Scan for the cell matching the given text and deliver its [X, Y] coordinate at center. 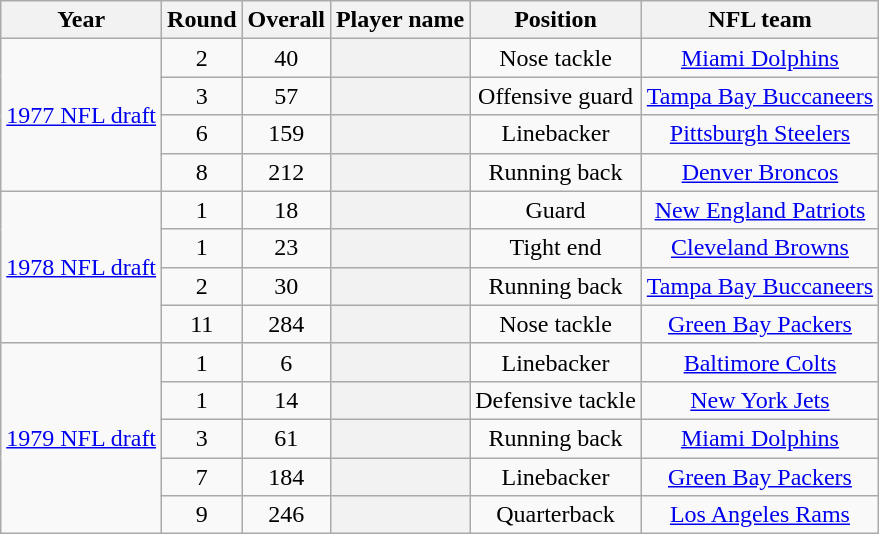
1977 NFL draft [82, 115]
Denver Broncos [760, 172]
Offensive guard [556, 96]
Round [202, 20]
Position [556, 20]
Player name [400, 20]
Defensive tackle [556, 400]
11 [202, 324]
Los Angeles Rams [760, 515]
Year [82, 20]
57 [286, 96]
Tight end [556, 248]
1978 NFL draft [82, 267]
8 [202, 172]
284 [286, 324]
159 [286, 134]
40 [286, 58]
Quarterback [556, 515]
Guard [556, 210]
246 [286, 515]
Cleveland Browns [760, 248]
1979 NFL draft [82, 438]
New York Jets [760, 400]
NFL team [760, 20]
Overall [286, 20]
18 [286, 210]
212 [286, 172]
23 [286, 248]
61 [286, 438]
30 [286, 286]
7 [202, 477]
9 [202, 515]
14 [286, 400]
Baltimore Colts [760, 362]
184 [286, 477]
Pittsburgh Steelers [760, 134]
New England Patriots [760, 210]
